Return the (x, y) coordinate for the center point of the cell that contains the specified text.  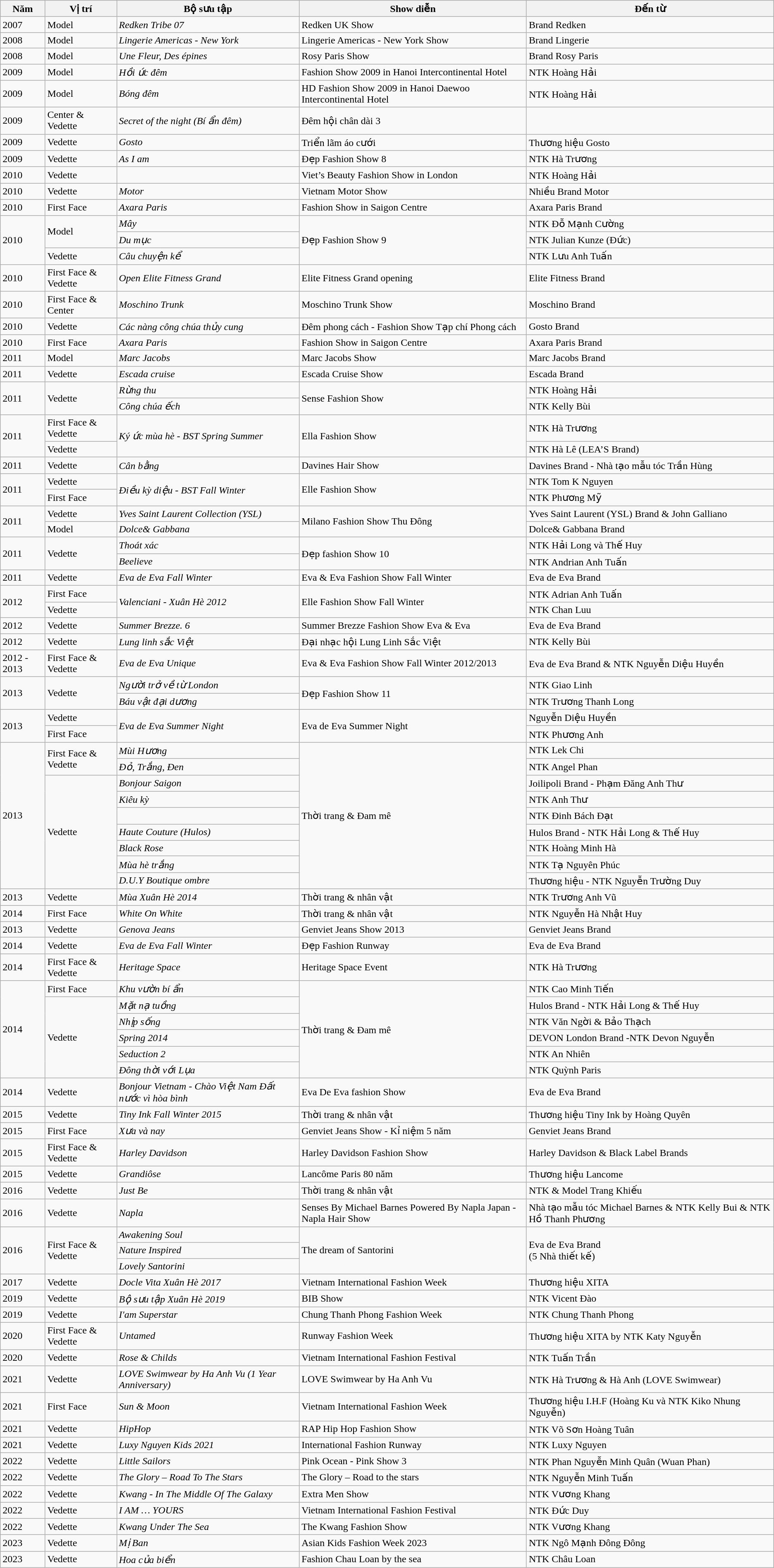
NTK Vicent Đào (650, 1299)
Spring 2014 (208, 1038)
Dolce& Gabbana (208, 529)
Fashion Show 2009 in Hanoi Intercontinental Hotel (413, 72)
NTK Châu Loan (650, 1559)
Ella Fashion Show (413, 436)
I AM … YOURS (208, 1511)
Sense Fashion Show (413, 398)
Các nàng công chúa thủy cung (208, 326)
White On White (208, 913)
Summer Brezze. 6 (208, 625)
Thương hiệu XITA (650, 1282)
NTK Lưu Anh Tuấn (650, 256)
Heritage Space Event (413, 967)
Moschino Brand (650, 304)
Nhịp sống (208, 1022)
Motor (208, 192)
Black Rose (208, 848)
Valenciani - Xuân Hè 2012 (208, 602)
Vietnam Motor Show (413, 192)
Elle Fashion Show Fall Winter (413, 602)
NTK Nguyễn Minh Tuấn (650, 1477)
Grandiôse (208, 1174)
NTK Nguyễn Hà Nhật Huy (650, 913)
NTK Hải Long và Thế Huy (650, 546)
NTK Văn Ngời & Bảo Thạch (650, 1022)
Mặt nạ tuồng (208, 1005)
Eva & Eva Fashion Show Fall Winter 2012/2013 (413, 663)
2017 (23, 1282)
Thương hiệu I.H.F (Hoàng Ku và NTK Kiko Nhung Nguyễn) (650, 1407)
Elle Fashion Show (413, 490)
Đẹp Fashion Show 9 (413, 240)
Nguyễn Diệu Huyền (650, 718)
LOVE Swimwear by Ha Anh Vu (413, 1379)
Năm (23, 9)
Untamed (208, 1336)
Báu vật đại dương (208, 701)
NTK Phương Mỹ (650, 498)
Mùi Hương (208, 750)
Kiêu kỳ (208, 800)
Sun & Moon (208, 1407)
Joilipoli Brand - Phạm Đăng Anh Thư (650, 783)
Đẹp Fashion Show 8 (413, 159)
Just Be (208, 1190)
Du mục (208, 240)
D.U.Y Boutique ombre (208, 881)
Napla (208, 1213)
Đại nhạc hội Lung Linh Sắc Việt (413, 642)
NTK Hoàng Minh Hà (650, 848)
Thương hiệu XITA by NTK Katy Nguyễn (650, 1336)
Haute Couture (Hulos) (208, 832)
Elite Fitness Brand (650, 278)
Yves Saint Laurent (YSL) Brand & John Galliano (650, 513)
Moschino Trunk (208, 304)
2012 - 2013 (23, 663)
BIB Show (413, 1299)
Marc Jacobs Brand (650, 358)
Open Elite Fitness Grand (208, 278)
Seduction 2 (208, 1054)
Redken Tribe 07 (208, 24)
Milano Fashion Show Thu Đông (413, 521)
Bonjour Vietnam - Chào Việt Nam Đất nước vì hòa bình (208, 1092)
Nhiều Brand Motor (650, 192)
NTK Cao Minh Tiến (650, 989)
Điều kỳ diệu - BST Fall Winter (208, 490)
NTK Giao Linh (650, 685)
Thương hiệu Lancome (650, 1174)
Dolce& Gabbana Brand (650, 529)
Genova Jeans (208, 929)
Bonjour Saigon (208, 783)
Lung linh sắc Việt (208, 642)
NTK Phan Nguyễn Minh Quân (Wuan Phan) (650, 1461)
Harley Davidson (208, 1152)
Eva de Eva Brand(5 Nhà thiết kế) (650, 1250)
Pink Ocean - Pink Show 3 (413, 1461)
NTK Tuấn Trần (650, 1357)
Nhà tạo mẫu tóc Michael Barnes & NTK Kelly Bui & NTK Hồ Thanh Phương (650, 1213)
Công chúa ếch (208, 407)
Eva De Eva fashion Show (413, 1092)
Lovely Santorini (208, 1266)
Escada cruise (208, 374)
NTK Đỗ Mạnh Cường (650, 223)
HipHop (208, 1429)
Senses By Michael Barnes Powered By Napla Japan - Napla Hair Show (413, 1213)
Bộ sưu tập (208, 9)
Đẹp Fashion Runway (413, 946)
Fashion Chau Loan by the sea (413, 1559)
The Glory – Road to the stars (413, 1477)
NTK Quỳnh Paris (650, 1070)
Moschino Trunk Show (413, 304)
Rose & Childs (208, 1357)
Redken UK Show (413, 24)
The Kwang Fashion Show (413, 1527)
Little Sailors (208, 1461)
Chung Thanh Phong Fashion Week (413, 1314)
HD Fashion Show 2009 in Hanoi Daewoo Intercontinental Hotel (413, 93)
NTK Trương Thanh Long (650, 701)
LOVE Swimwear by Ha Anh Vu (1 Year Anniversary) (208, 1379)
I'am Superstar (208, 1314)
Ký ức mùa hè - BST Spring Summer (208, 436)
Yves Saint Laurent Collection (YSL) (208, 513)
NTK Andrian Anh Tuấn (650, 562)
Lingerie Americas - New York (208, 40)
As I am (208, 159)
Vị trí (81, 9)
Asian Kids Fashion Week 2023 (413, 1543)
Brand Rosy Paris (650, 56)
The Glory – Road To The Stars (208, 1477)
Brand Lingerie (650, 40)
Kwang - In The Middle Of The Galaxy (208, 1494)
Kwang Under The Sea (208, 1527)
Beelieve (208, 562)
NTK Võ Sơn Hoàng Tuân (650, 1429)
Mùa hè trắng (208, 864)
Đông thời với Lụa (208, 1070)
Câu chuyện kể (208, 256)
Tiny Ink Fall Winter 2015 (208, 1115)
NTK Hà Trương & Hà Anh (LOVE Swimwear) (650, 1379)
Awakening Soul (208, 1235)
NTK Phương Anh (650, 734)
2007 (23, 24)
NTK Trương Anh Vũ (650, 897)
Show diễn (413, 9)
NTK Angel Phan (650, 767)
Bộ sưu tập Xuân Hè 2019 (208, 1299)
Đêm phong cách - Fashion Show Tạp chí Phong cách (413, 326)
Viet’s Beauty Fashion Show in London (413, 175)
Marc Jacobs (208, 358)
Escada Cruise Show (413, 374)
Thương hiệu Gosto (650, 142)
DEVON London Brand -NTK Devon Nguyễn (650, 1038)
NTK Ngô Mạnh Đông Đông (650, 1543)
NTK Lek Chi (650, 750)
Genviet Jeans Show 2013 (413, 929)
Davines Hair Show (413, 465)
Luxy Nguyen Kids 2021 (208, 1445)
Extra Men Show (413, 1494)
Thương hiệu - NTK Nguyễn Trường Duy (650, 881)
Thương hiệu Tiny Ink by Hoàng Quyên (650, 1115)
Đêm hội chân dài 3 (413, 121)
Xưa và nay (208, 1131)
Harley Davidson Fashion Show (413, 1152)
Đỏ, Trắng, Đen (208, 767)
NTK Julian Kunze (Đức) (650, 240)
RAP Hip Hop Fashion Show (413, 1429)
Gosto Brand (650, 326)
Rosy Paris Show (413, 56)
Đẹp fashion Show 10 (413, 553)
Hoa của biển (208, 1559)
International Fashion Runway (413, 1445)
Davines Brand - Nhà tạo mẫu tóc Trần Hùng (650, 465)
NTK Luxy Nguyen (650, 1445)
Mị Ban (208, 1543)
NTK Tạ Nguyên Phúc (650, 864)
Center & Vedette (81, 121)
Cân bằng (208, 465)
Lingerie Americas - New York Show (413, 40)
NTK Anh Thư (650, 800)
Summer Brezze Fashion Show Eva & Eva (413, 625)
NTK Chan Luu (650, 610)
Triển lãm áo cưới (413, 142)
Thoát xác (208, 546)
Eva de Eva Unique (208, 663)
Eva de Eva Brand & NTK Nguyễn Diệu Huyền (650, 663)
Genviet Jeans Show - Kỉ niệm 5 năm (413, 1131)
NTK Adrian Anh Tuấn (650, 594)
Mây (208, 223)
NTK & Model Trang Khiếu (650, 1190)
Escada Brand (650, 374)
Une Fleur, Des épines (208, 56)
Lancôme Paris 80 năm (413, 1174)
The dream of Santorini (413, 1250)
Runway Fashion Week (413, 1336)
Nature Inspired (208, 1250)
Bóng đêm (208, 93)
Eva & Eva Fashion Show Fall Winter (413, 578)
NTK Tom K Nguyen (650, 481)
Mùa Xuân Hè 2014 (208, 897)
Gosto (208, 142)
Brand Redken (650, 24)
Khu vườn bí ẩn (208, 989)
NTK Hà Lê (LEA’S Brand) (650, 449)
Rừng thu (208, 390)
First Face & Center (81, 304)
Heritage Space (208, 967)
Docle Vita Xuân Hè 2017 (208, 1282)
NTK Chung Thanh Phong (650, 1314)
Marc Jacobs Show (413, 358)
Đẹp Fashion Show 11 (413, 693)
NTK An Nhiên (650, 1054)
Hồi ức đêm (208, 72)
Secret of the night (Bí ẩn đêm) (208, 121)
NTK Đức Duy (650, 1511)
Harley Davidson & Black Label Brands (650, 1152)
NTK Đinh Bách Đạt (650, 816)
Đến từ (650, 9)
Người trở về từ London (208, 685)
Elite Fitness Grand opening (413, 278)
